Return [x, y] of the center of cell containing provided text 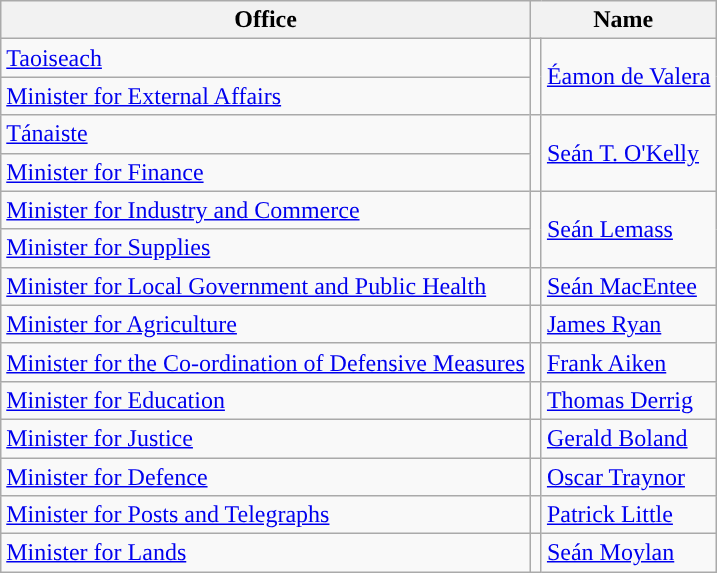
Gerald Boland [628, 438]
Minister for Local Government and Public Health [266, 286]
Thomas Derrig [628, 400]
Minister for Finance [266, 172]
Minister for Posts and Telegraphs [266, 515]
Minister for Agriculture [266, 324]
Minister for Lands [266, 553]
Name [623, 20]
Minister for Justice [266, 438]
Taoiseach [266, 58]
Office [266, 20]
Minister for Defence [266, 477]
Minister for Education [266, 400]
Seán MacEntee [628, 286]
Oscar Traynor [628, 477]
Minister for External Affairs [266, 96]
Éamon de Valera [628, 77]
Minister for the Co-ordination of Defensive Measures [266, 362]
Seán Lemass [628, 229]
James Ryan [628, 324]
Minister for Industry and Commerce [266, 210]
Patrick Little [628, 515]
Seán Moylan [628, 553]
Frank Aiken [628, 362]
Minister for Supplies [266, 248]
Tánaiste [266, 134]
Seán T. O'Kelly [628, 153]
